Return (X, Y) of the center of cell containing provided text 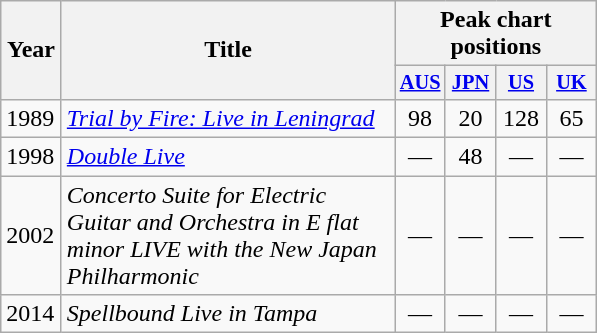
Spellbound Live in Tampa (228, 314)
Title (228, 50)
Double Live (228, 157)
Trial by Fire: Live in Leningrad (228, 118)
1989 (32, 118)
Year (32, 50)
Concerto Suite for Electric Guitar and Orchestra in E flat minor LIVE with the New Japan Philharmonic (228, 236)
98 (420, 118)
UK (571, 83)
48 (470, 157)
20 (470, 118)
AUS (420, 83)
1998 (32, 157)
2014 (32, 314)
JPN (470, 83)
2002 (32, 236)
Peak chart positions (496, 34)
128 (521, 118)
US (521, 83)
65 (571, 118)
